Output the [x, y] coordinate of the center of the cell containing the given text.  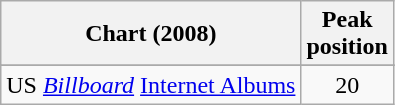
Peakposition [347, 34]
Chart (2008) [151, 34]
US Billboard Internet Albums [151, 85]
20 [347, 85]
